Locate the cell with the specified text and output its (X, Y) center coordinate. 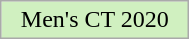
Men's CT 2020 (95, 20)
